For the text-containing cell, return its midpoint in (X, Y) coordinate format. 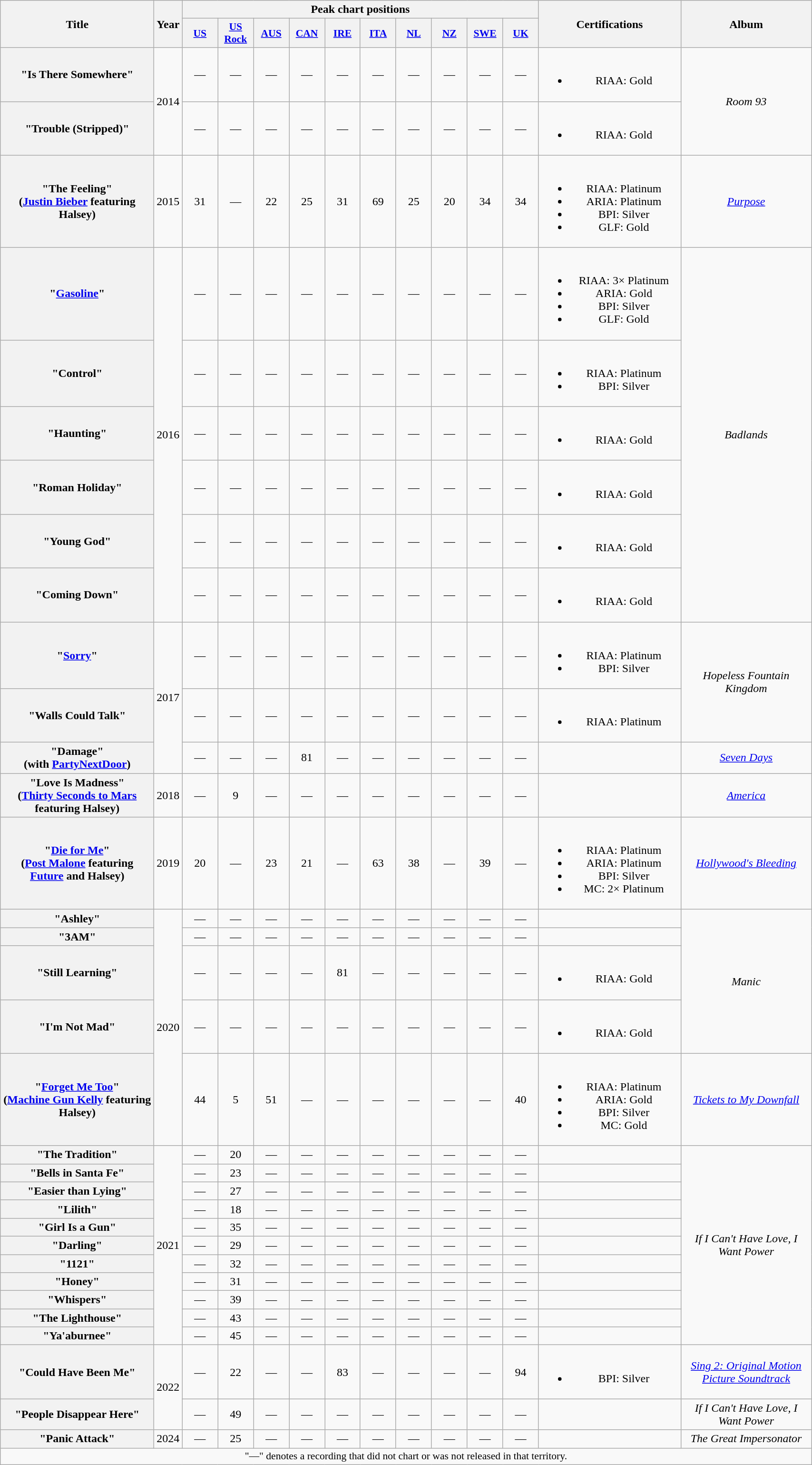
69 (378, 201)
USRock (236, 33)
49 (236, 1415)
RIAA: PlatinumARIA: PlatinumBPI: SilverMC: 2× Platinum (610, 863)
"Haunting" (77, 433)
ITA (378, 33)
RIAA: PlatinumARIA: PlatinumBPI: SilverGLF: Gold (610, 201)
Room 93 (746, 101)
2018 (168, 795)
Manic (746, 981)
Purpose (746, 201)
Tickets to My Downfall (746, 1099)
"Sorry" (77, 655)
83 (342, 1372)
Title (77, 24)
"Darling" (77, 1245)
2019 (168, 863)
"Ashley" (77, 919)
Year (168, 24)
America (746, 795)
Hopeless Fountain Kingdom (746, 682)
"Girl Is a Gun" (77, 1227)
51 (271, 1099)
2017 (168, 697)
29 (236, 1245)
Badlands (746, 435)
2024 (168, 1439)
45 (236, 1336)
"Panic Attack" (77, 1439)
"Forget Me Too"(Machine Gun Kelly featuring Halsey) (77, 1099)
SWE (485, 33)
2016 (168, 435)
IRE (342, 33)
US (200, 33)
43 (236, 1318)
"The Feeling"(Justin Bieber featuring Halsey) (77, 201)
AUS (271, 33)
"Bells in Santa Fe" (77, 1173)
"Die for Me"(Post Malone featuring Future and Halsey) (77, 863)
40 (520, 1099)
21 (307, 863)
"Easier than Lying" (77, 1191)
"The Lighthouse" (77, 1318)
"Young God" (77, 541)
32 (236, 1264)
Sing 2: Original Motion Picture Soundtrack (746, 1372)
The Great Impersonator (746, 1439)
Certifications (610, 24)
UK (520, 33)
"Gasoline" (77, 294)
"The Tradition" (77, 1155)
18 (236, 1209)
9 (236, 795)
2020 (168, 1028)
Peak chart positions (361, 10)
5 (236, 1099)
"I'm Not Mad" (77, 1026)
2014 (168, 101)
"Honey" (77, 1282)
"Love Is Madness"(Thirty Seconds to Mars featuring Halsey) (77, 795)
RIAA: 3× PlatinumARIA: GoldBPI: SilverGLF: Gold (610, 294)
27 (236, 1191)
2021 (168, 1245)
44 (200, 1099)
RIAA: PlatinumARIA: GoldBPI: SilverMC: Gold (610, 1099)
RIAA: Platinum (610, 716)
"—" denotes a recording that did not chart or was not released in that territory. (406, 1456)
Album (746, 24)
35 (236, 1227)
BPI: Silver (610, 1372)
NZ (449, 33)
"Coming Down" (77, 595)
CAN (307, 33)
"People Disappear Here" (77, 1415)
"Walls Could Talk" (77, 716)
"Damage"(with PartyNextDoor) (77, 758)
"Still Learning" (77, 973)
"Control" (77, 373)
"Is There Somewhere" (77, 74)
2015 (168, 201)
"Lilith" (77, 1209)
63 (378, 863)
2022 (168, 1387)
38 (414, 863)
"Whispers" (77, 1300)
"3AM" (77, 937)
"1121" (77, 1264)
Seven Days (746, 758)
"Trouble (Stripped)" (77, 129)
"Ya'aburnee" (77, 1336)
NL (414, 33)
94 (520, 1372)
"Roman Holiday" (77, 487)
Hollywood's Bleeding (746, 863)
"Could Have Been Me" (77, 1372)
